For the text-containing cell, return its midpoint in (X, Y) coordinate format. 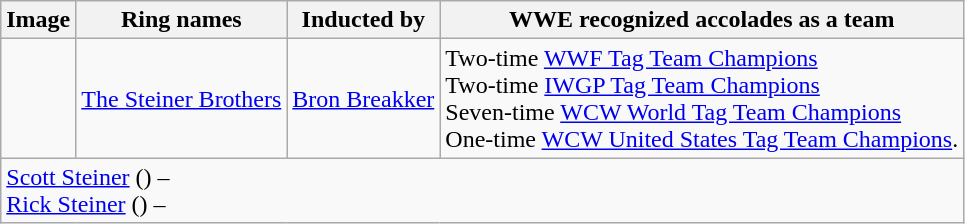
Inducted by (364, 20)
The Steiner Brothers (182, 98)
Ring names (182, 20)
Two-time WWF Tag Team ChampionsTwo-time IWGP Tag Team ChampionsSeven-time WCW World Tag Team ChampionsOne-time WCW United States Tag Team Champions. (702, 98)
WWE recognized accolades as a team (702, 20)
Image (38, 20)
Scott Steiner () – Rick Steiner () – (482, 190)
Bron Breakker (364, 98)
